Return (x, y) of the center of cell containing provided text 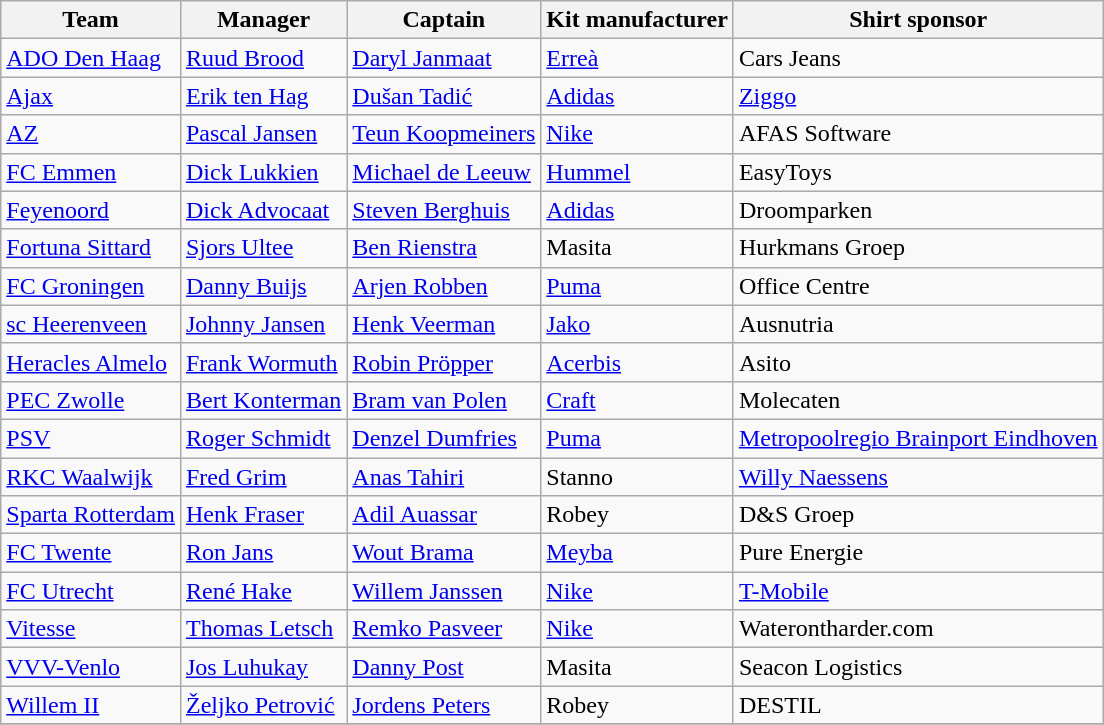
Bram van Polen (444, 400)
Droomparken (918, 210)
Dick Lukkien (263, 172)
Jos Luhukay (263, 667)
Željko Petrović (263, 705)
Henk Fraser (263, 515)
Acerbis (638, 362)
Heracles Almelo (91, 362)
EasyToys (918, 172)
Thomas Letsch (263, 629)
Teun Koopmeiners (444, 134)
RKC Waalwijk (91, 477)
Jordens Peters (444, 705)
Pure Energie (918, 553)
Willem Janssen (444, 591)
FC Groningen (91, 286)
Kit manufacturer (638, 20)
Erik ten Hag (263, 96)
Ausnutria (918, 324)
Ziggo (918, 96)
Asito (918, 362)
Sjors Ultee (263, 248)
FC Twente (91, 553)
sc Heerenveen (91, 324)
Metropoolregio Brainport Eindhoven (918, 438)
T-Mobile (918, 591)
Seacon Logistics (918, 667)
Manager (263, 20)
Craft (638, 400)
Remko Pasveer (444, 629)
FC Utrecht (91, 591)
Team (91, 20)
Ben Rienstra (444, 248)
Captain (444, 20)
Office Centre (918, 286)
Sparta Rotterdam (91, 515)
Roger Schmidt (263, 438)
FC Emmen (91, 172)
Hurkmans Groep (918, 248)
Arjen Robben (444, 286)
Frank Wormuth (263, 362)
Waterontharder.com (918, 629)
Cars Jeans (918, 58)
Feyenoord (91, 210)
Wout Brama (444, 553)
Shirt sponsor (918, 20)
Willy Naessens (918, 477)
Bert Konterman (263, 400)
Jako (638, 324)
Pascal Jansen (263, 134)
Willem II (91, 705)
Meyba (638, 553)
Dick Advocaat (263, 210)
Dušan Tadić (444, 96)
AZ (91, 134)
AFAS Software (918, 134)
Robin Pröpper (444, 362)
Danny Post (444, 667)
D&S Groep (918, 515)
Ajax (91, 96)
PSV (91, 438)
PEC Zwolle (91, 400)
Stanno (638, 477)
Adil Auassar (444, 515)
Henk Veerman (444, 324)
Michael de Leeuw (444, 172)
VVV-Venlo (91, 667)
Molecaten (918, 400)
Vitesse (91, 629)
René Hake (263, 591)
Ruud Brood (263, 58)
Anas Tahiri (444, 477)
Denzel Dumfries (444, 438)
Daryl Janmaat (444, 58)
DESTIL (918, 705)
Steven Berghuis (444, 210)
Danny Buijs (263, 286)
ADO Den Haag (91, 58)
Hummel (638, 172)
Fortuna Sittard (91, 248)
Fred Grim (263, 477)
Ron Jans (263, 553)
Erreà (638, 58)
Johnny Jansen (263, 324)
